Capture the cell that displays the provided text and extract its (x, y) central coordinate. 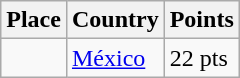
Points (202, 20)
Place (34, 20)
México (115, 58)
22 pts (202, 58)
Country (115, 20)
